Identify which cell holds the provided text, then report its [x, y] central coordinate. 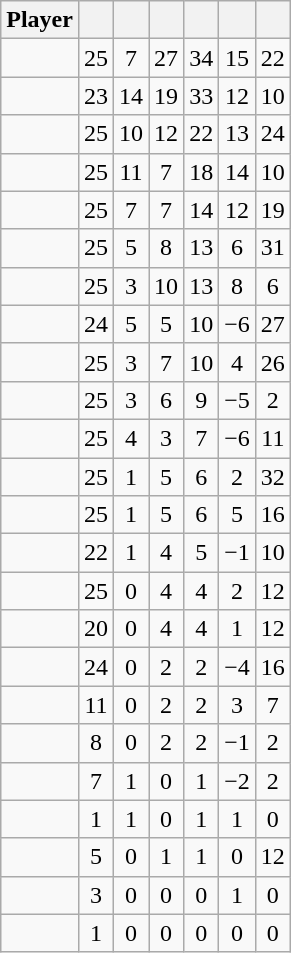
−5 [238, 400]
34 [202, 58]
9 [202, 400]
15 [238, 58]
−4 [238, 667]
31 [272, 248]
26 [272, 362]
32 [272, 477]
23 [96, 96]
Player [40, 20]
18 [202, 172]
33 [202, 96]
−2 [238, 781]
20 [96, 629]
